Capture the cell that displays the provided text and extract its [X, Y] central coordinate. 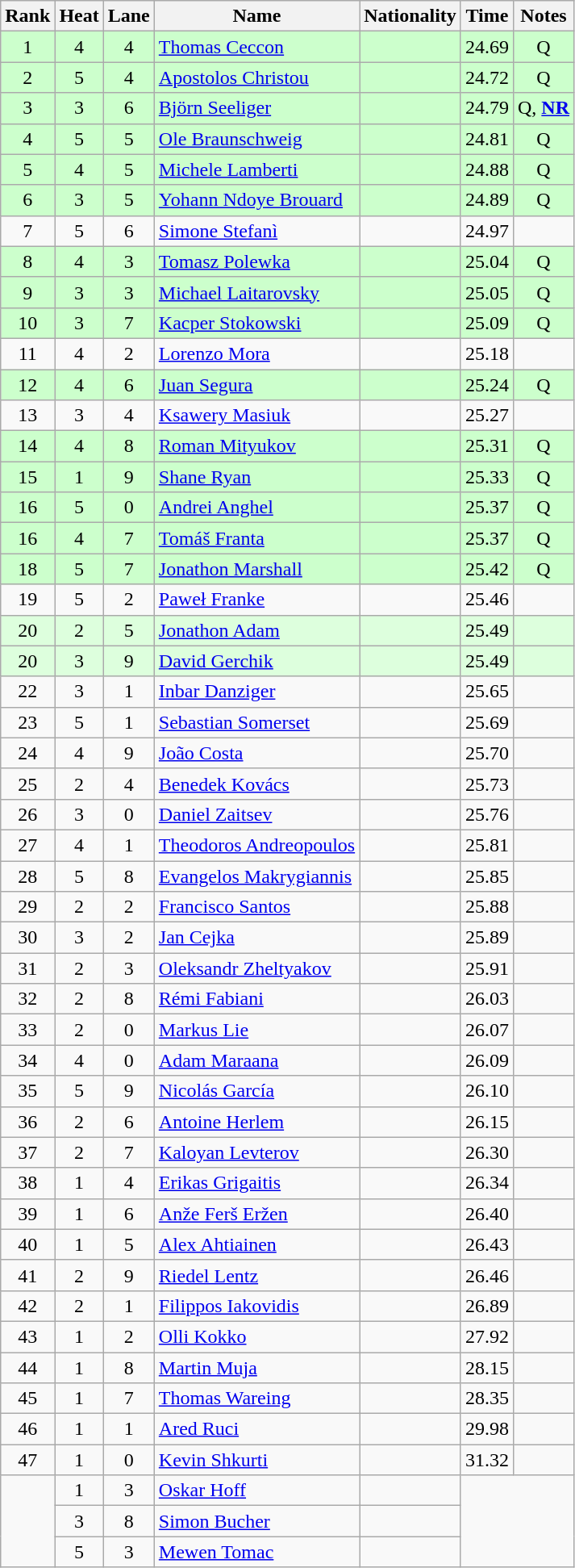
26.03 [487, 999]
Mewen Tomac [256, 1552]
Kevin Shkurti [256, 1460]
24.81 [487, 139]
Markus Lie [256, 1030]
Shane Ryan [256, 477]
25.85 [487, 876]
Lane [129, 16]
Oleksandr Zheltyakov [256, 968]
Yohann Ndoye Brouard [256, 200]
27.92 [487, 1336]
Rank [27, 16]
Ared Ruci [256, 1429]
Michael Laitarovsky [256, 292]
11 [27, 353]
24.88 [487, 169]
28.15 [487, 1368]
46 [27, 1429]
15 [27, 477]
Inbar Danziger [256, 692]
39 [27, 1214]
28.35 [487, 1399]
26.89 [487, 1306]
Björn Seeliger [256, 108]
Olli Kokko [256, 1336]
Kaloyan Levterov [256, 1152]
12 [27, 385]
25.24 [487, 385]
Filippos Iakovidis [256, 1306]
Nicolás García [256, 1091]
25.33 [487, 477]
14 [27, 446]
26.43 [487, 1244]
13 [27, 416]
24.89 [487, 200]
25.27 [487, 416]
25.04 [487, 261]
Simon Bucher [256, 1521]
24 [27, 753]
Antoine Herlem [256, 1122]
25.69 [487, 722]
Simone Stefanì [256, 231]
Kacper Stokowski [256, 323]
25.91 [487, 968]
44 [27, 1368]
30 [27, 938]
Rémi Fabiani [256, 999]
33 [27, 1030]
27 [27, 845]
32 [27, 999]
Ksawery Masiuk [256, 416]
29.98 [487, 1429]
25.18 [487, 353]
41 [27, 1275]
25.88 [487, 907]
Jonathon Adam [256, 630]
25.05 [487, 292]
Roman Mityukov [256, 446]
Tomáš Franta [256, 538]
Andrei Anghel [256, 508]
26.07 [487, 1030]
19 [27, 600]
24.72 [487, 77]
Juan Segura [256, 385]
40 [27, 1244]
26.30 [487, 1152]
34 [27, 1060]
25.65 [487, 692]
47 [27, 1460]
Sebastian Somerset [256, 722]
31.32 [487, 1460]
25 [27, 784]
Adam Maraana [256, 1060]
João Costa [256, 753]
43 [27, 1336]
Nationality [410, 16]
25.76 [487, 814]
26.15 [487, 1122]
Heat [79, 16]
24.69 [487, 47]
Paweł Franke [256, 600]
24.97 [487, 231]
31 [27, 968]
Lorenzo Mora [256, 353]
25.46 [487, 600]
David Gerchik [256, 661]
Q, NR [544, 108]
28 [27, 876]
36 [27, 1122]
22 [27, 692]
26.40 [487, 1214]
10 [27, 323]
Time [487, 16]
35 [27, 1091]
26.34 [487, 1183]
Jonathon Marshall [256, 569]
Thomas Wareing [256, 1399]
25.09 [487, 323]
26.46 [487, 1275]
38 [27, 1183]
24.79 [487, 108]
Benedek Kovács [256, 784]
Alex Ahtiainen [256, 1244]
23 [27, 722]
26.10 [487, 1091]
Oskar Hoff [256, 1491]
Name [256, 16]
Riedel Lentz [256, 1275]
Daniel Zaitsev [256, 814]
Notes [544, 16]
26.09 [487, 1060]
Tomasz Polewka [256, 261]
Michele Lamberti [256, 169]
Anže Ferš Eržen [256, 1214]
25.73 [487, 784]
42 [27, 1306]
26 [27, 814]
25.81 [487, 845]
Erikas Grigaitis [256, 1183]
Theodoros Andreopoulos [256, 845]
25.42 [487, 569]
37 [27, 1152]
29 [27, 907]
Thomas Ceccon [256, 47]
Evangelos Makrygiannis [256, 876]
25.31 [487, 446]
Martin Muja [256, 1368]
Apostolos Christou [256, 77]
25.70 [487, 753]
Jan Cejka [256, 938]
25.89 [487, 938]
45 [27, 1399]
Ole Braunschweig [256, 139]
Francisco Santos [256, 907]
18 [27, 569]
